Pinpoint the cell where the given text exists, returning its (x, y) midpoint coordinate. 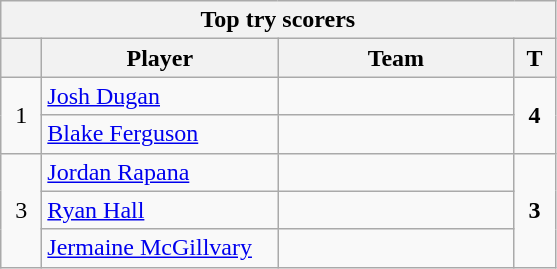
T (534, 58)
Player (160, 58)
Blake Ferguson (160, 134)
4 (534, 115)
1 (22, 115)
Team (396, 58)
Josh Dugan (160, 96)
Top try scorers (278, 20)
Ryan Hall (160, 210)
Jermaine McGillvary (160, 248)
Jordan Rapana (160, 172)
